Identify which cell holds the provided text, then report its [x, y] central coordinate. 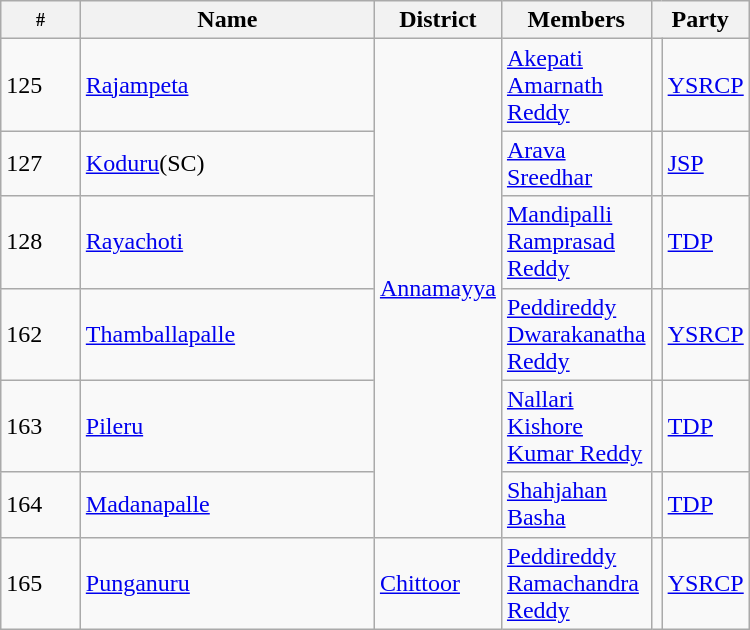
Pileru [227, 426]
162 [41, 334]
Members [576, 20]
164 [41, 504]
Arava Sreedhar [576, 164]
Rayachoti [227, 242]
165 [41, 583]
Peddireddy Dwarakanatha Reddy [576, 334]
Koduru(SC) [227, 164]
Shahjahan Basha [576, 504]
Annamayya [438, 288]
Peddireddy Ramachandra Reddy [576, 583]
Punganuru [227, 583]
Akepati Amarnath Reddy [576, 85]
Thamballapalle [227, 334]
127 [41, 164]
Party [700, 20]
Madanapalle [227, 504]
Chittoor [438, 583]
163 [41, 426]
Name [227, 20]
125 [41, 85]
Mandipalli Ramprasad Reddy [576, 242]
128 [41, 242]
District [438, 20]
# [41, 20]
Nallari Kishore Kumar Reddy [576, 426]
JSP [706, 164]
Rajampeta [227, 85]
